Output the [X, Y] coordinate of the center of the cell containing the given text.  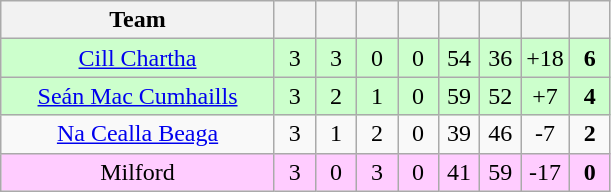
Na Cealla Beaga [138, 134]
Cill Chartha [138, 58]
+18 [546, 58]
52 [500, 96]
6 [590, 58]
Milford [138, 172]
39 [460, 134]
-7 [546, 134]
4 [590, 96]
54 [460, 58]
41 [460, 172]
+7 [546, 96]
36 [500, 58]
46 [500, 134]
Team [138, 20]
Seán Mac Cumhaills [138, 96]
-17 [546, 172]
